Return (x, y) of the center of cell containing provided text 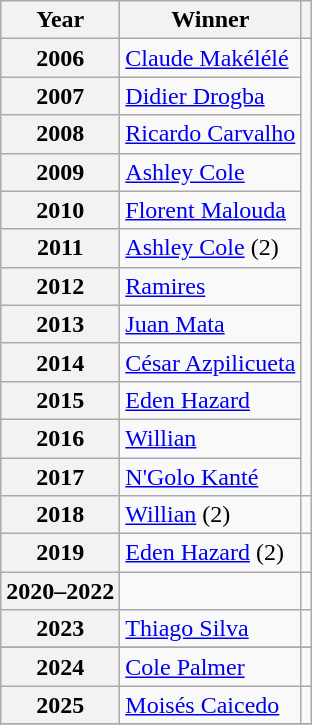
Willian (210, 438)
2014 (60, 362)
Year (60, 20)
2015 (60, 400)
2025 (60, 705)
Winner (210, 20)
Eden Hazard (2) (210, 553)
2012 (60, 286)
2010 (60, 210)
César Azpilicueta (210, 362)
Didier Drogba (210, 96)
Cole Palmer (210, 667)
Eden Hazard (210, 400)
2013 (60, 324)
2024 (60, 667)
Ashley Cole (210, 172)
2017 (60, 477)
2009 (60, 172)
Ramires (210, 286)
2011 (60, 248)
2016 (60, 438)
2006 (60, 58)
2008 (60, 134)
Ashley Cole (2) (210, 248)
2023 (60, 629)
Florent Malouda (210, 210)
Juan Mata (210, 324)
2018 (60, 515)
2007 (60, 96)
Thiago Silva (210, 629)
2019 (60, 553)
Claude Makélélé (210, 58)
2020–2022 (60, 591)
Moisés Caicedo (210, 705)
Ricardo Carvalho (210, 134)
N'Golo Kanté (210, 477)
Willian (2) (210, 515)
